For the text-containing cell, return its midpoint in [X, Y] coordinate format. 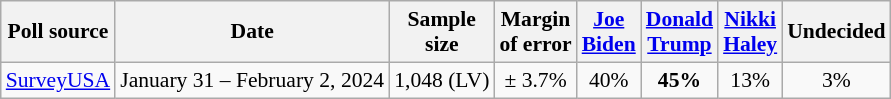
1,048 (LV) [442, 80]
40% [609, 80]
JoeBiden [609, 32]
January 31 – February 2, 2024 [252, 80]
Marginof error [535, 32]
13% [750, 80]
Date [252, 32]
SurveyUSA [58, 80]
DonaldTrump [680, 32]
Undecided [836, 32]
± 3.7% [535, 80]
NikkiHaley [750, 32]
Samplesize [442, 32]
45% [680, 80]
Poll source [58, 32]
3% [836, 80]
